Pinpoint the cell where the given text exists, returning its (X, Y) midpoint coordinate. 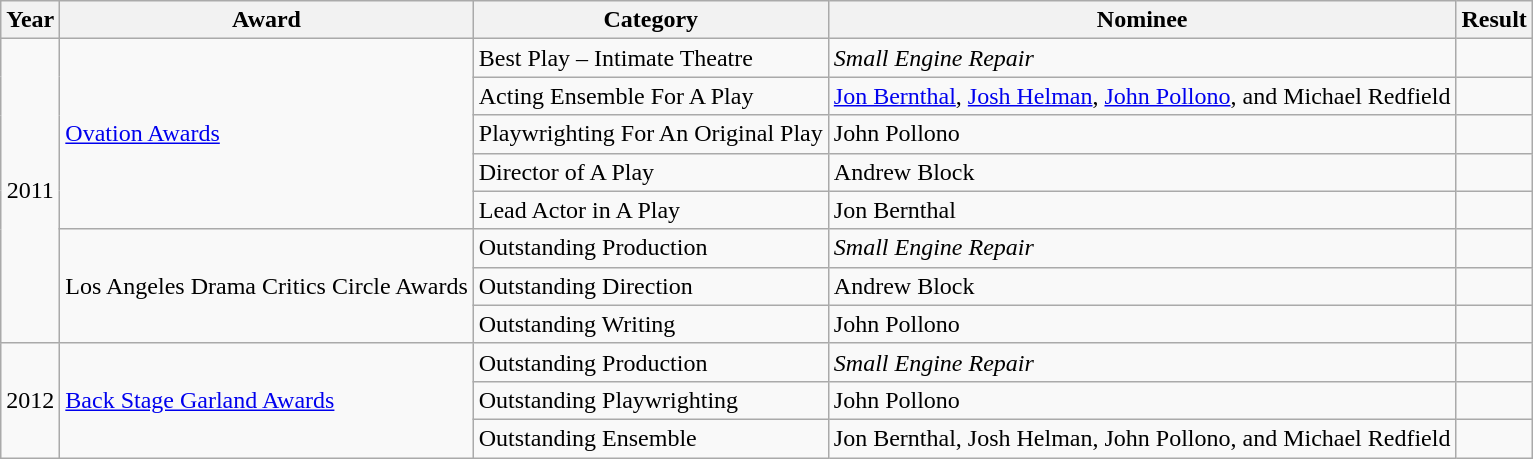
Outstanding Playwrighting (650, 400)
Year (30, 20)
Back Stage Garland Awards (266, 400)
Los Angeles Drama Critics Circle Awards (266, 286)
Acting Ensemble For A Play (650, 96)
Award (266, 20)
2012 (30, 400)
Jon Bernthal (1142, 210)
Lead Actor in A Play (650, 210)
Playwrighting For An Original Play (650, 134)
Category (650, 20)
Outstanding Direction (650, 286)
Director of A Play (650, 172)
Ovation Awards (266, 134)
Nominee (1142, 20)
2011 (30, 191)
Outstanding Ensemble (650, 438)
Result (1494, 20)
Outstanding Writing (650, 324)
Best Play – Intimate Theatre (650, 58)
